Detect which cell encompasses the target text, then output its [X, Y] center coordinate. 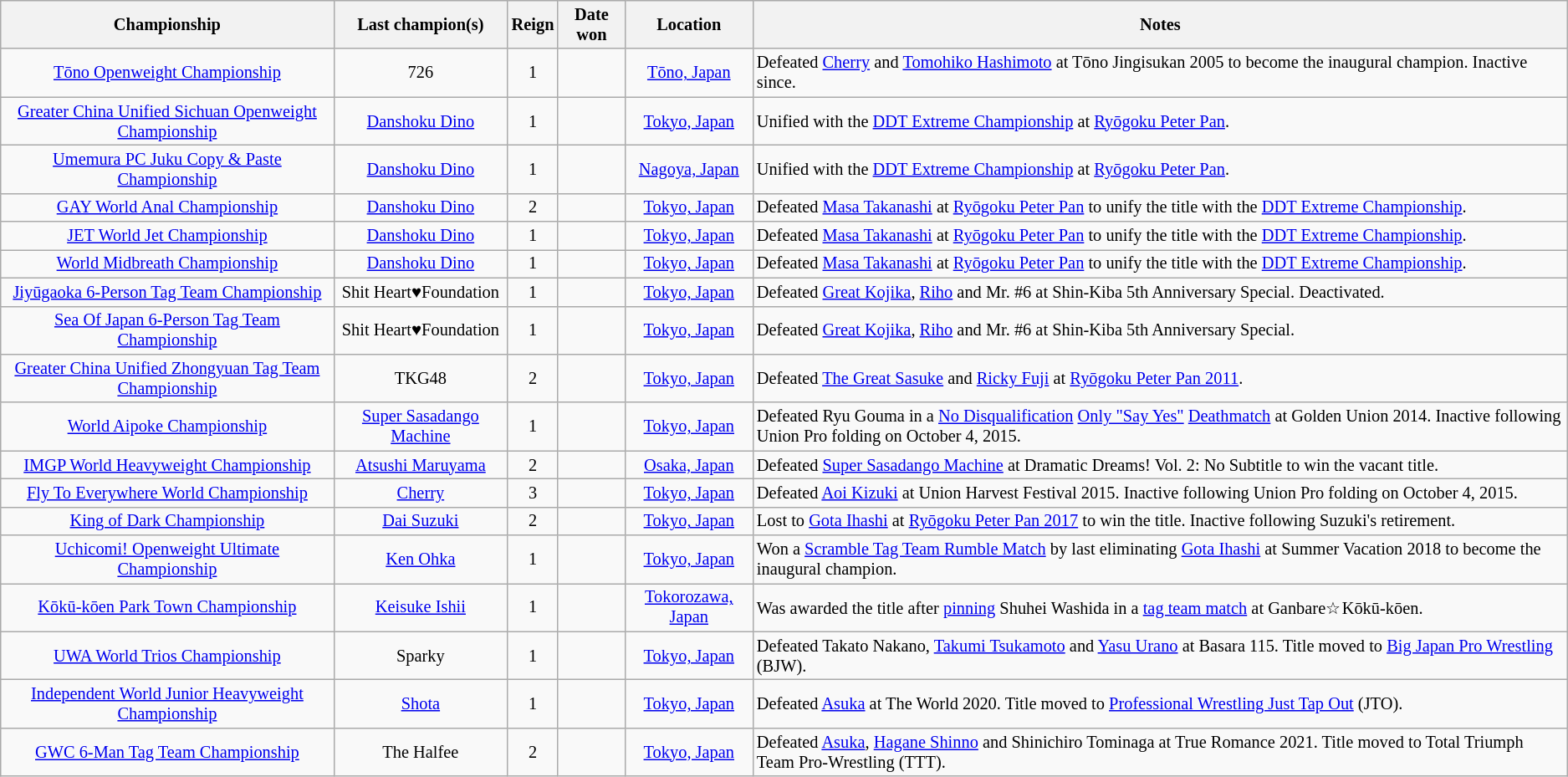
TKG48 [421, 378]
Keisuke Ishii [421, 607]
Defeated Cherry and Tomohiko Hashimoto at Tōno Jingisukan 2005 to become the inaugural champion. Inactive since. [1161, 73]
Jiyūgaoka 6-Person Tag Team Championship [167, 292]
GAY World Anal Championship [167, 207]
Fly To Everywhere World Championship [167, 493]
UWA World Trios Championship [167, 656]
Dai Suzuki [421, 521]
Reign [534, 24]
Umemura PC Juku Copy & Paste Championship [167, 169]
Ken Ohka [421, 560]
World Midbreath Championship [167, 263]
Independent World Junior Heavyweight Championship [167, 703]
Was awarded the title after pinning Shuhei Washida in a tag team match at Ganbare☆Kōkū-kōen. [1161, 607]
Defeated Takato Nakano, Takumi Tsukamoto and Yasu Urano at Basara 115. Title moved to Big Japan Pro Wrestling (BJW). [1161, 656]
Last champion(s) [421, 24]
GWC 6-Man Tag Team Championship [167, 752]
Defeated Ryu Gouma in a No Disqualification Only "Say Yes" Deathmatch at Golden Union 2014. Inactive following Union Pro folding on October 4, 2015. [1161, 427]
The Halfee [421, 752]
Tōno Openweight Championship [167, 73]
Greater China Unified Sichuan Openweight Championship [167, 121]
Defeated Asuka, Hagane Shinno and Shinichiro Tominaga at True Romance 2021. Title moved to Total Triumph Team Pro-Wrestling (TTT). [1161, 752]
726 [421, 73]
Cherry [421, 493]
Nagoya, Japan [689, 169]
Defeated The Great Sasuke and Ricky Fuji at Ryōgoku Peter Pan 2011. [1161, 378]
Kōkū-kōen Park Town Championship [167, 607]
Sparky [421, 656]
World Aipoke Championship [167, 427]
Date won [591, 24]
Location [689, 24]
Defeated Asuka at The World 2020. Title moved to Professional Wrestling Just Tap Out (JTO). [1161, 703]
Tōno, Japan [689, 73]
Notes [1161, 24]
IMGP World Heavyweight Championship [167, 465]
Sea Of Japan 6-Person Tag Team Championship [167, 330]
Won a Scramble Tag Team Rumble Match by last eliminating Gota Ihashi at Summer Vacation 2018 to become the inaugural champion. [1161, 560]
Tokorozawa, Japan [689, 607]
Super Sasadango Machine [421, 427]
Defeated Great Kojika, Riho and Mr. #6 at Shin-Kiba 5th Anniversary Special. Deactivated. [1161, 292]
Shota [421, 703]
JET World Jet Championship [167, 236]
Greater China Unified Zhongyuan Tag Team Championship [167, 378]
Atsushi Maruyama [421, 465]
Defeated Super Sasadango Machine at Dramatic Dreams! Vol. 2: No Subtitle to win the vacant title. [1161, 465]
Uchicomi! Openweight Ultimate Championship [167, 560]
King of Dark Championship [167, 521]
Championship [167, 24]
Defeated Aoi Kizuki at Union Harvest Festival 2015. Inactive following Union Pro folding on October 4, 2015. [1161, 493]
3 [534, 493]
Defeated Great Kojika, Riho and Mr. #6 at Shin-Kiba 5th Anniversary Special. [1161, 330]
Osaka, Japan [689, 465]
Lost to Gota Ihashi at Ryōgoku Peter Pan 2017 to win the title. Inactive following Suzuki's retirement. [1161, 521]
